Return the [X, Y] coordinate for the center point of the cell that contains the specified text.  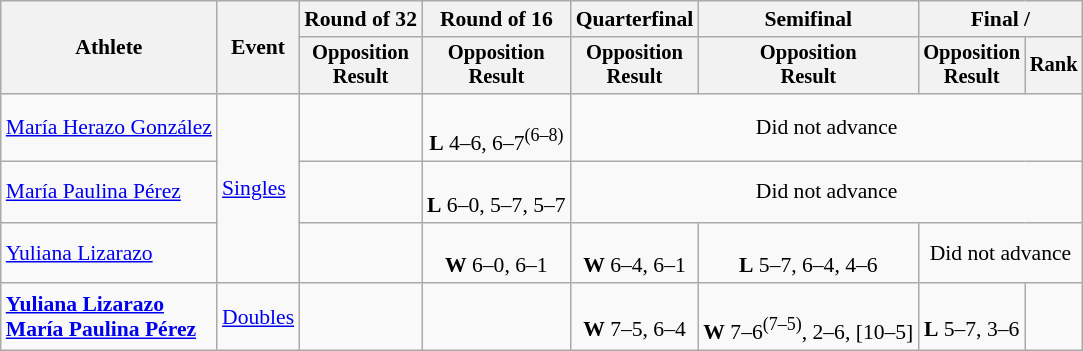
L 4–6, 6–7(6–8) [496, 128]
Event [258, 48]
Quarterfinal [635, 19]
Singles [258, 188]
W 6–4, 6–1 [635, 252]
L 6–0, 5–7, 5–7 [496, 192]
L 5–7, 3–6 [972, 318]
Doubles [258, 318]
María Paulina Pérez [109, 192]
Athlete [109, 48]
Semifinal [808, 19]
Rank [1054, 66]
María Herazo González [109, 128]
Round of 32 [360, 19]
Final / [1000, 19]
W 7–6(7–5), 2–6, [10–5] [808, 318]
Round of 16 [496, 19]
Yuliana Lizarazo [109, 252]
L 5–7, 6–4, 4–6 [808, 252]
Yuliana LizarazoMaría Paulina Pérez [109, 318]
W 6–0, 6–1 [496, 252]
W 7–5, 6–4 [635, 318]
